Determine the [x, y] coordinate at the center of the cell enclosing the given text.  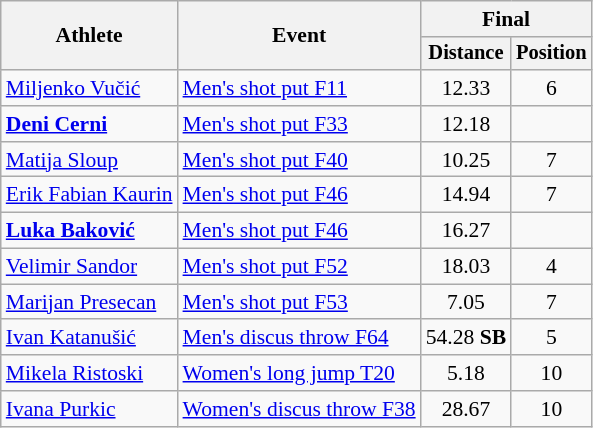
Ivana Purkic [90, 409]
Miljenko Vučić [90, 88]
5 [551, 338]
Ivan Katanušić [90, 338]
18.03 [466, 267]
Women's long jump T20 [300, 373]
Position [551, 54]
Event [300, 36]
6 [551, 88]
12.18 [466, 124]
Distance [466, 54]
12.33 [466, 88]
16.27 [466, 231]
4 [551, 267]
Luka Baković [90, 231]
Marijan Presecan [90, 302]
7.05 [466, 302]
10.25 [466, 160]
Mikela Ristoski [90, 373]
54.28 SB [466, 338]
Men's discus throw F64 [300, 338]
Men's shot put F11 [300, 88]
5.18 [466, 373]
28.67 [466, 409]
Deni Cerni [90, 124]
Erik Fabian Kaurin [90, 195]
14.94 [466, 195]
Men's shot put F33 [300, 124]
Velimir Sandor [90, 267]
Men's shot put F53 [300, 302]
Athlete [90, 36]
Final [506, 19]
Men's shot put F40 [300, 160]
Women's discus throw F38 [300, 409]
Matija Sloup [90, 160]
Men's shot put F52 [300, 267]
